Locate the cell with the specified text and output its [x, y] center coordinate. 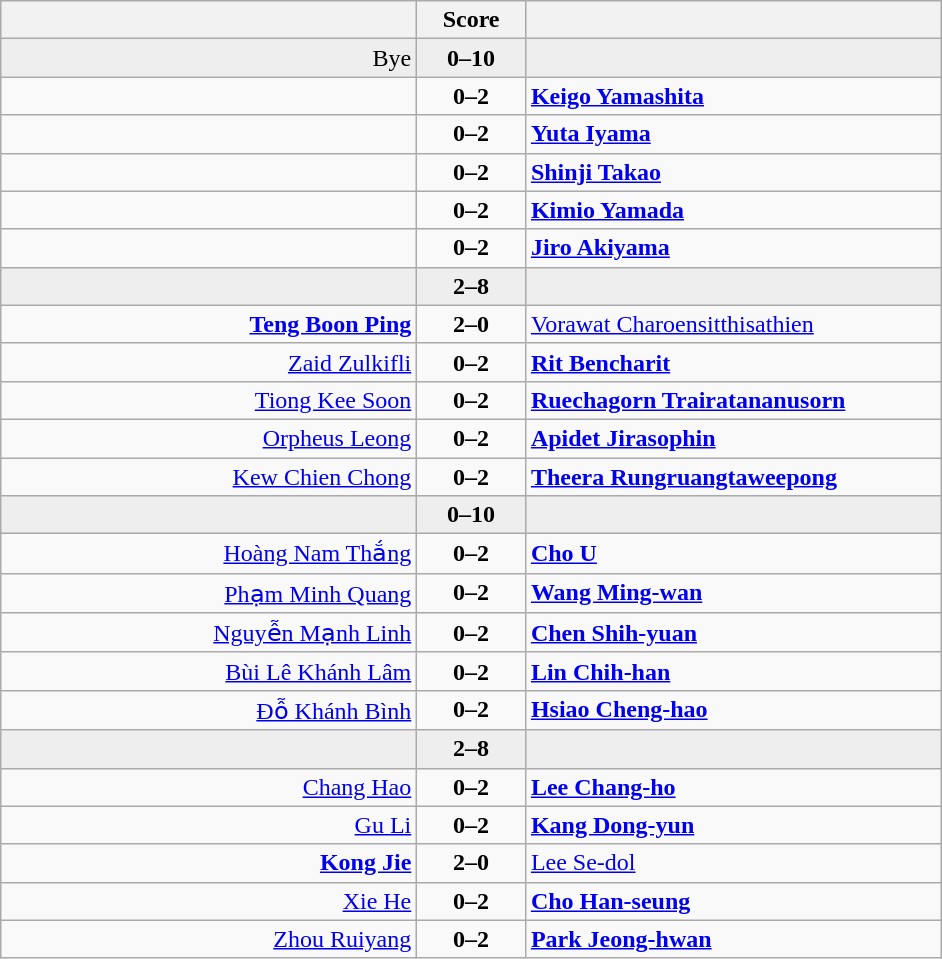
Jiro Akiyama [733, 248]
Zaid Zulkifli [209, 362]
Teng Boon Ping [209, 324]
Bùi Lê Khánh Lâm [209, 671]
Hoàng Nam Thắng [209, 554]
Lin Chih-han [733, 671]
Bye [209, 58]
Rit Bencharit [733, 362]
Hsiao Cheng-hao [733, 710]
Apidet Jirasophin [733, 438]
Keigo Yamashita [733, 96]
Chang Hao [209, 787]
Kong Jie [209, 863]
Park Jeong-hwan [733, 939]
Score [472, 20]
Đỗ Khánh Bình [209, 710]
Theera Rungruangtaweepong [733, 477]
Shinji Takao [733, 172]
Tiong Kee Soon [209, 400]
Kang Dong-yun [733, 825]
Ruechagorn Trairatananusorn [733, 400]
Gu Li [209, 825]
Kew Chien Chong [209, 477]
Lee Se-dol [733, 863]
Zhou Ruiyang [209, 939]
Phạm Minh Quang [209, 593]
Chen Shih-yuan [733, 633]
Xie He [209, 901]
Cho Han-seung [733, 901]
Yuta Iyama [733, 134]
Vorawat Charoensitthisathien [733, 324]
Lee Chang-ho [733, 787]
Cho U [733, 554]
Kimio Yamada [733, 210]
Nguyễn Mạnh Linh [209, 633]
Wang Ming-wan [733, 593]
Orpheus Leong [209, 438]
